Return the [X, Y] coordinate for the center point of the cell that contains the specified text.  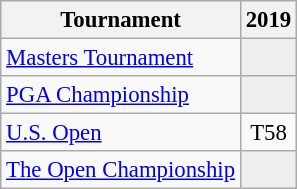
PGA Championship [121, 95]
Masters Tournament [121, 58]
Tournament [121, 20]
T58 [268, 133]
U.S. Open [121, 133]
2019 [268, 20]
The Open Championship [121, 170]
